Provide the (X, Y) coordinate of the cell's center where the given text is located.  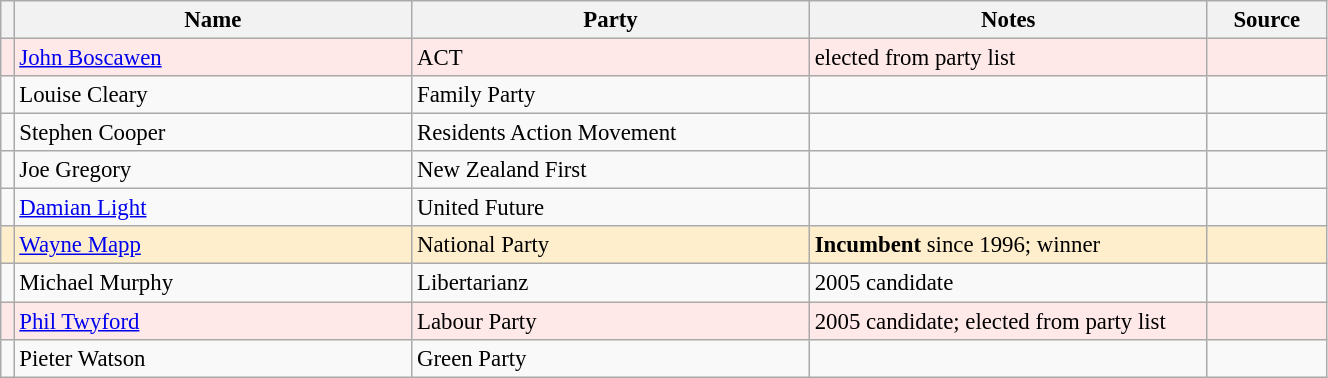
Notes (1008, 20)
Green Party (611, 358)
National Party (611, 245)
Residents Action Movement (611, 133)
Damian Light (213, 208)
United Future (611, 208)
Libertarianz (611, 283)
Labour Party (611, 321)
Pieter Watson (213, 358)
Name (213, 20)
ACT (611, 58)
Wayne Mapp (213, 245)
Incumbent since 1996; winner (1008, 245)
Phil Twyford (213, 321)
Stephen Cooper (213, 133)
Louise Cleary (213, 95)
New Zealand First (611, 170)
Family Party (611, 95)
2005 candidate; elected from party list (1008, 321)
Party (611, 20)
John Boscawen (213, 58)
Source (1266, 20)
2005 candidate (1008, 283)
Michael Murphy (213, 283)
elected from party list (1008, 58)
Joe Gregory (213, 170)
